Pinpoint the cell where the given text exists, returning its [X, Y] midpoint coordinate. 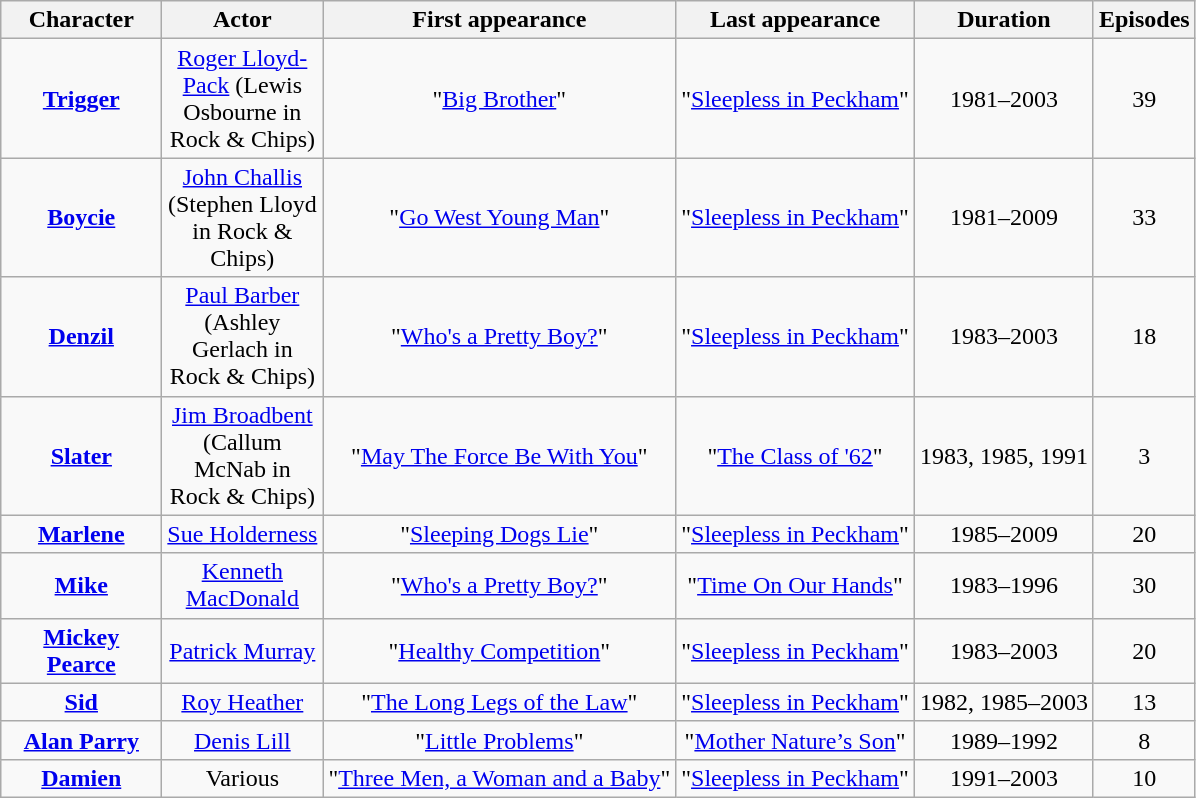
Mickey Pearce [82, 650]
Episodes [1144, 20]
Denis Lill [242, 740]
"The Long Legs of the Law" [500, 702]
Sue Holderness [242, 534]
Various [242, 778]
"Sleeping Dogs Lie" [500, 534]
"Three Men, a Woman and a Baby" [500, 778]
Damien [82, 778]
10 [1144, 778]
Roger Lloyd-Pack (Lewis Osbourne in Rock & Chips) [242, 98]
18 [1144, 336]
8 [1144, 740]
1982, 1985–2003 [1004, 702]
"Little Problems" [500, 740]
Kenneth MacDonald [242, 586]
Roy Heather [242, 702]
39 [1144, 98]
"Big Brother" [500, 98]
Last appearance [796, 20]
"May The Force Be With You" [500, 456]
Alan Parry [82, 740]
First appearance [500, 20]
"The Class of '62" [796, 456]
1983–1996 [1004, 586]
Paul Barber (Ashley Gerlach in Rock & Chips) [242, 336]
Slater [82, 456]
3 [1144, 456]
John Challis (Stephen Lloyd in Rock & Chips) [242, 218]
"Go West Young Man" [500, 218]
Duration [1004, 20]
Jim Broadbent (Callum McNab in Rock & Chips) [242, 456]
1983, 1985, 1991 [1004, 456]
"Time On Our Hands" [796, 586]
1981–2003 [1004, 98]
Boycie [82, 218]
1985–2009 [1004, 534]
Actor [242, 20]
30 [1144, 586]
Trigger [82, 98]
"Healthy Competition" [500, 650]
33 [1144, 218]
Sid [82, 702]
Marlene [82, 534]
"Mother Nature’s Son" [796, 740]
Patrick Murray [242, 650]
Character [82, 20]
13 [1144, 702]
Denzil [82, 336]
1991–2003 [1004, 778]
1989–1992 [1004, 740]
Mike [82, 586]
1981–2009 [1004, 218]
